From the cell containing the given text, extract its center point as [x, y] coordinate. 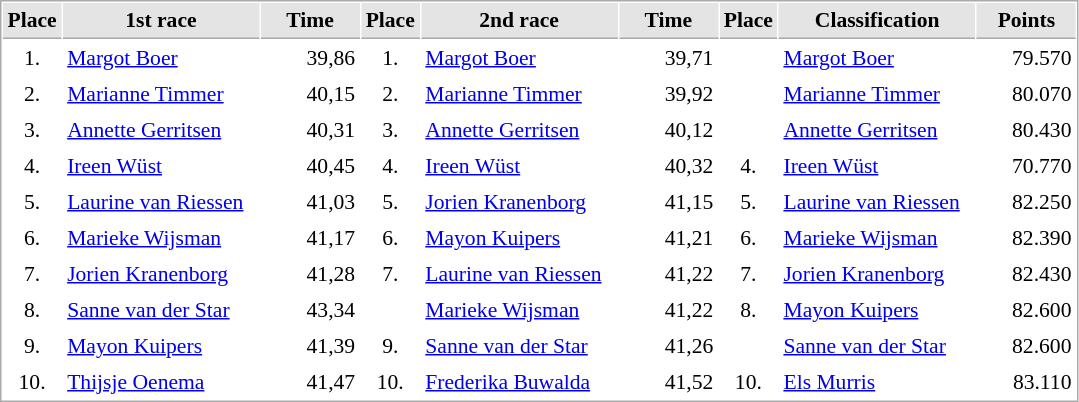
82.250 [1026, 201]
Els Murris [877, 381]
40,45 [310, 165]
80.430 [1026, 129]
Frederika Buwalda [519, 381]
39,92 [668, 93]
41,17 [310, 237]
41,39 [310, 345]
41,52 [668, 381]
41,21 [668, 237]
40,15 [310, 93]
40,12 [668, 129]
41,28 [310, 273]
Points [1026, 21]
79.570 [1026, 57]
39,86 [310, 57]
40,32 [668, 165]
83.110 [1026, 381]
80.070 [1026, 93]
39,71 [668, 57]
41,47 [310, 381]
Classification [877, 21]
2nd race [519, 21]
41,26 [668, 345]
40,31 [310, 129]
41,03 [310, 201]
43,34 [310, 309]
1st race [161, 21]
70.770 [1026, 165]
82.390 [1026, 237]
Thijsje Oenema [161, 381]
41,15 [668, 201]
82.430 [1026, 273]
